Identify which cell holds the provided text, then report its (X, Y) central coordinate. 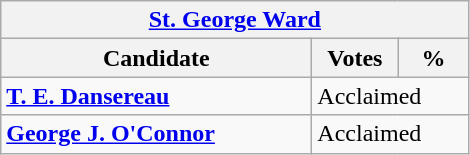
Votes (355, 58)
Candidate (156, 58)
St. George Ward (235, 20)
George J. O'Connor (156, 134)
% (434, 58)
T. E. Dansereau (156, 96)
